Search for the cell housing the specified text and yield its [x, y] center coordinate. 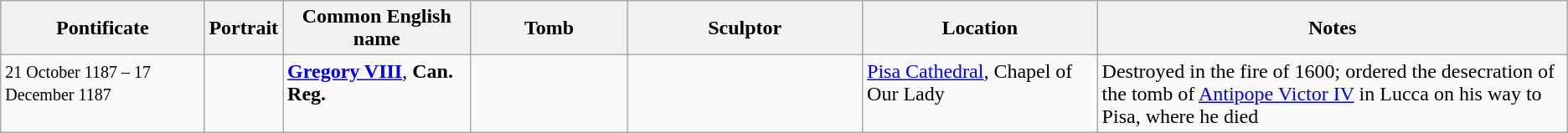
21 October 1187 – 17 December 1187 [102, 94]
Portrait [244, 28]
Pontificate [102, 28]
Location [980, 28]
Pisa Cathedral, Chapel of Our Lady [980, 94]
Destroyed in the fire of 1600; ordered the desecration of the tomb of Antipope Victor IV in Lucca on his way to Pisa, where he died [1332, 94]
Tomb [549, 28]
Common English name [377, 28]
Notes [1332, 28]
Gregory VIII, Can. Reg. [377, 94]
Sculptor [745, 28]
